Capture the cell that displays the provided text and extract its [X, Y] central coordinate. 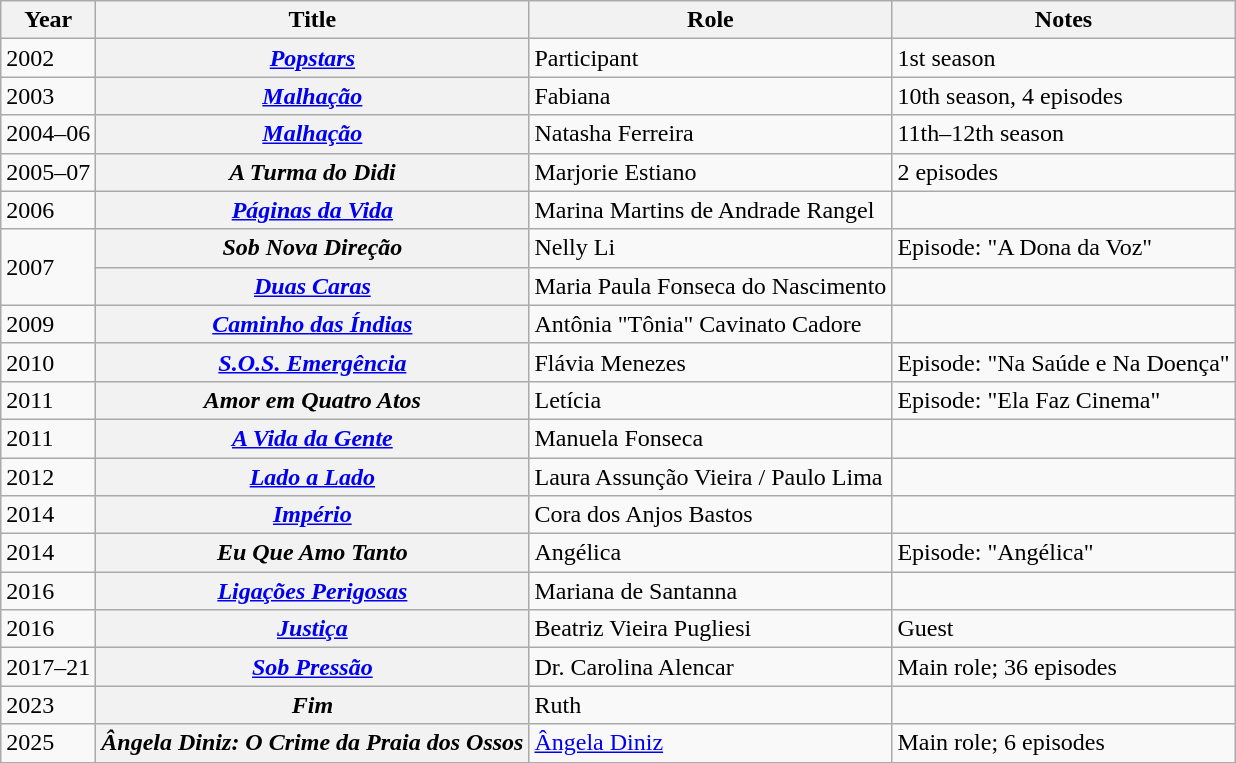
Beatriz Vieira Pugliesi [710, 629]
2006 [48, 210]
2004–06 [48, 134]
2005–07 [48, 172]
Ruth [710, 705]
Role [710, 20]
Marina Martins de Andrade Rangel [710, 210]
Antônia "Tônia" Cavinato Cadore [710, 324]
Eu Que Amo Tanto [312, 553]
Episode: "Ela Faz Cinema" [1064, 400]
Dr. Carolina Alencar [710, 667]
2002 [48, 58]
11th–12th season [1064, 134]
2010 [48, 362]
Main role; 6 episodes [1064, 743]
A Turma do Didi [312, 172]
Popstars [312, 58]
Páginas da Vida [312, 210]
Main role; 36 episodes [1064, 667]
Maria Paula Fonseca do Nascimento [710, 286]
1st season [1064, 58]
S.O.S. Emergência [312, 362]
Year [48, 20]
2003 [48, 96]
Laura Assunção Vieira / Paulo Lima [710, 477]
Nelly Li [710, 248]
Fabiana [710, 96]
Justiça [312, 629]
2007 [48, 267]
Title [312, 20]
Episode: "A Dona da Voz" [1064, 248]
Manuela Fonseca [710, 438]
Duas Caras [312, 286]
A Vida da Gente [312, 438]
Ligações Perigosas [312, 591]
Flávia Menezes [710, 362]
2023 [48, 705]
Cora dos Anjos Bastos [710, 515]
Letícia [710, 400]
Sob Pressão [312, 667]
2 episodes [1064, 172]
Participant [710, 58]
Notes [1064, 20]
Lado a Lado [312, 477]
Ângela Diniz: O Crime da Praia dos Ossos [312, 743]
2017–21 [48, 667]
Episode: "Angélica" [1064, 553]
2012 [48, 477]
Ângela Diniz [710, 743]
Caminho das Índias [312, 324]
10th season, 4 episodes [1064, 96]
Natasha Ferreira [710, 134]
Episode: "Na Saúde e Na Doença" [1064, 362]
Amor em Quatro Atos [312, 400]
Marjorie Estiano [710, 172]
Império [312, 515]
Guest [1064, 629]
Sob Nova Direção [312, 248]
Mariana de Santanna [710, 591]
2009 [48, 324]
Fim [312, 705]
Angélica [710, 553]
2025 [48, 743]
